From the cell containing the given text, extract its center point as (x, y) coordinate. 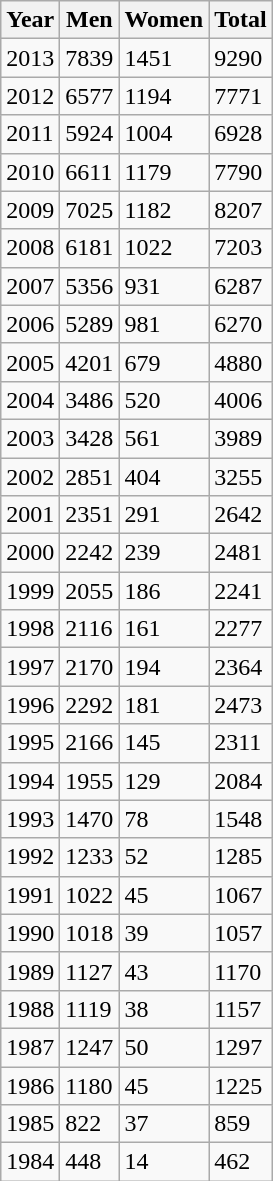
1470 (90, 819)
7839 (90, 58)
2001 (30, 515)
1067 (241, 895)
2010 (30, 172)
1297 (241, 1047)
1994 (30, 781)
78 (164, 819)
1995 (30, 743)
1157 (241, 1009)
6287 (241, 286)
2351 (90, 515)
1987 (30, 1047)
2006 (30, 324)
2481 (241, 553)
1225 (241, 1085)
1247 (90, 1047)
52 (164, 857)
2055 (90, 591)
Total (241, 20)
404 (164, 477)
3989 (241, 438)
1984 (30, 1162)
2642 (241, 515)
6270 (241, 324)
14 (164, 1162)
1170 (241, 971)
2013 (30, 58)
1194 (164, 96)
9290 (241, 58)
1997 (30, 667)
4880 (241, 362)
5924 (90, 134)
129 (164, 781)
1179 (164, 172)
2003 (30, 438)
1999 (30, 591)
561 (164, 438)
2084 (241, 781)
822 (90, 1124)
291 (164, 515)
1548 (241, 819)
2011 (30, 134)
186 (164, 591)
3255 (241, 477)
181 (164, 705)
2009 (30, 210)
462 (241, 1162)
6611 (90, 172)
1233 (90, 857)
239 (164, 553)
4201 (90, 362)
2012 (30, 96)
Men (90, 20)
1998 (30, 629)
1451 (164, 58)
2116 (90, 629)
39 (164, 933)
520 (164, 400)
161 (164, 629)
7025 (90, 210)
2170 (90, 667)
38 (164, 1009)
7203 (241, 248)
2241 (241, 591)
1955 (90, 781)
1989 (30, 971)
1985 (30, 1124)
Year (30, 20)
145 (164, 743)
2242 (90, 553)
6577 (90, 96)
43 (164, 971)
931 (164, 286)
2002 (30, 477)
37 (164, 1124)
6928 (241, 134)
6181 (90, 248)
2007 (30, 286)
5289 (90, 324)
Women (164, 20)
1986 (30, 1085)
679 (164, 362)
448 (90, 1162)
2004 (30, 400)
194 (164, 667)
1127 (90, 971)
1993 (30, 819)
2000 (30, 553)
1285 (241, 857)
2473 (241, 705)
2851 (90, 477)
2364 (241, 667)
1182 (164, 210)
1990 (30, 933)
1018 (90, 933)
1004 (164, 134)
50 (164, 1047)
4006 (241, 400)
1119 (90, 1009)
2311 (241, 743)
1991 (30, 895)
8207 (241, 210)
2008 (30, 248)
2292 (90, 705)
1996 (30, 705)
1992 (30, 857)
2005 (30, 362)
3486 (90, 400)
981 (164, 324)
1057 (241, 933)
859 (241, 1124)
2277 (241, 629)
7790 (241, 172)
2166 (90, 743)
7771 (241, 96)
5356 (90, 286)
1988 (30, 1009)
3428 (90, 438)
1180 (90, 1085)
